Provide the (x, y) coordinate of the cell's center where the given text is located.  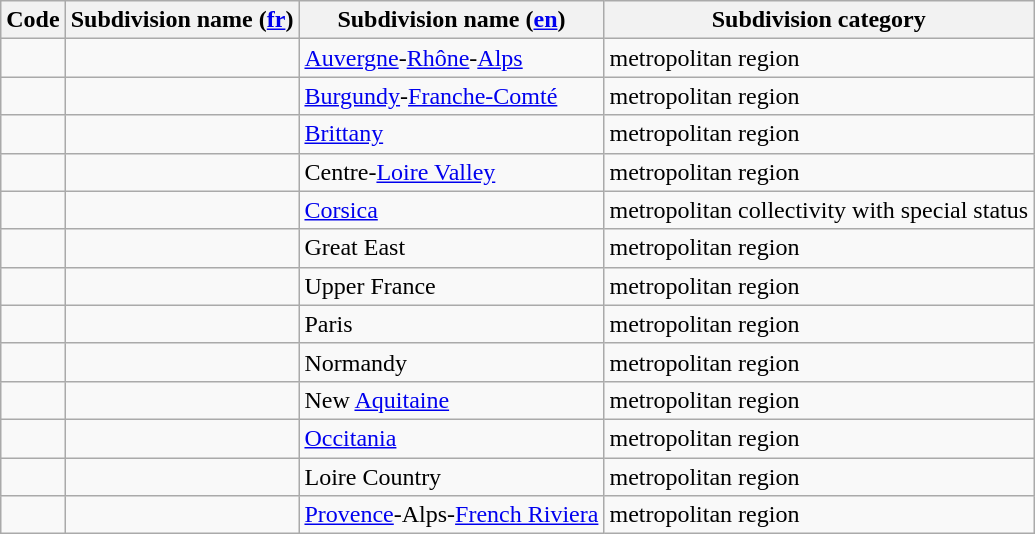
Brittany (452, 134)
Subdivision name (en) (452, 20)
Burgundy-Franche-Comté (452, 96)
Centre-Loire Valley (452, 172)
Paris (452, 324)
Provence-Alps-French Riviera (452, 515)
Loire Country (452, 477)
Auvergne-Rhône-Alps (452, 58)
Normandy (452, 362)
Subdivision name (fr) (182, 20)
metropolitan collectivity with special status (819, 210)
New Aquitaine (452, 400)
Upper France (452, 286)
Great East (452, 248)
Occitania (452, 438)
Subdivision category (819, 20)
Corsica (452, 210)
Code (33, 20)
